Determine the [x, y] coordinate at the center of the cell enclosing the given text.  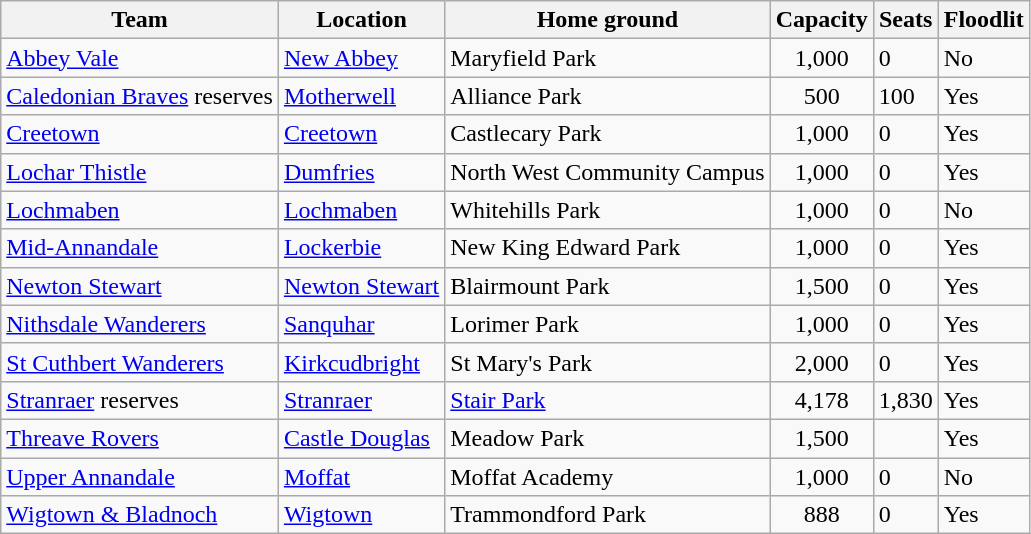
Wigtown & Bladnoch [140, 515]
Maryfield Park [608, 58]
Moffat [361, 477]
St Cuthbert Wanderers [140, 362]
Lockerbie [361, 248]
Location [361, 20]
Lochar Thistle [140, 172]
100 [906, 96]
Team [140, 20]
Seats [906, 20]
Wigtown [361, 515]
2,000 [822, 362]
Mid-Annandale [140, 248]
Stranraer reserves [140, 400]
Sanquhar [361, 324]
Whitehills Park [608, 210]
Upper Annandale [140, 477]
Abbey Vale [140, 58]
Motherwell [361, 96]
Alliance Park [608, 96]
Dumfries [361, 172]
Blairmount Park [608, 286]
Trammondford Park [608, 515]
Caledonian Braves reserves [140, 96]
Floodlit [984, 20]
Meadow Park [608, 438]
500 [822, 96]
Nithsdale Wanderers [140, 324]
1,830 [906, 400]
Threave Rovers [140, 438]
Capacity [822, 20]
888 [822, 515]
Home ground [608, 20]
New King Edward Park [608, 248]
St Mary's Park [608, 362]
4,178 [822, 400]
Lorimer Park [608, 324]
New Abbey [361, 58]
Kirkcudbright [361, 362]
Stranraer [361, 400]
Castlecary Park [608, 134]
North West Community Campus [608, 172]
Castle Douglas [361, 438]
Moffat Academy [608, 477]
Stair Park [608, 400]
